Identify which cell holds the provided text, then report its [x, y] central coordinate. 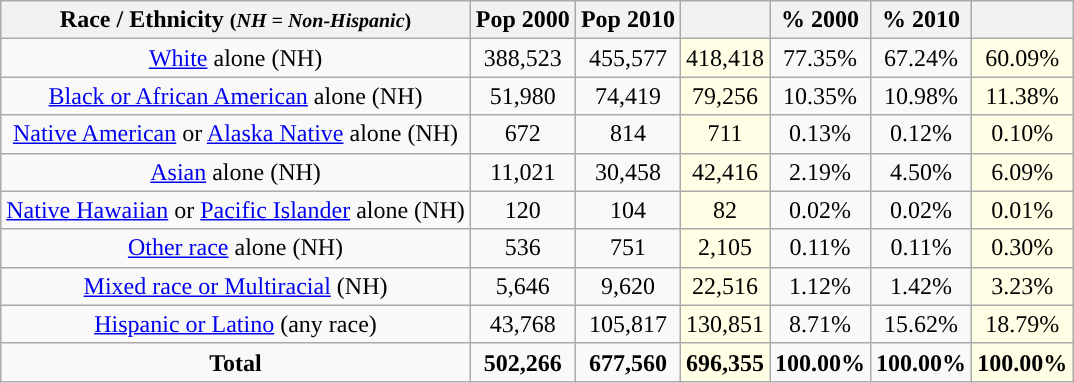
1.12% [820, 286]
536 [522, 248]
Total [236, 362]
0.10% [1022, 134]
130,851 [724, 324]
672 [522, 134]
51,980 [522, 96]
1.42% [922, 286]
8.71% [820, 324]
0.13% [820, 134]
2.19% [820, 172]
79,256 [724, 96]
5,646 [522, 286]
10.35% [820, 96]
711 [724, 134]
455,577 [628, 58]
11.38% [1022, 96]
43,768 [522, 324]
Race / Ethnicity (NH = Non-Hispanic) [236, 20]
11,021 [522, 172]
% 2010 [922, 20]
Asian alone (NH) [236, 172]
Mixed race or Multiracial (NH) [236, 286]
Other race alone (NH) [236, 248]
751 [628, 248]
0.30% [1022, 248]
18.79% [1022, 324]
677,560 [628, 362]
15.62% [922, 324]
0.01% [1022, 210]
6.09% [1022, 172]
% 2000 [820, 20]
0.12% [922, 134]
418,418 [724, 58]
Native Hawaiian or Pacific Islander alone (NH) [236, 210]
2,105 [724, 248]
60.09% [1022, 58]
105,817 [628, 324]
388,523 [522, 58]
3.23% [1022, 286]
77.35% [820, 58]
22,516 [724, 286]
120 [522, 210]
67.24% [922, 58]
74,419 [628, 96]
42,416 [724, 172]
White alone (NH) [236, 58]
10.98% [922, 96]
9,620 [628, 286]
502,266 [522, 362]
4.50% [922, 172]
Native American or Alaska Native alone (NH) [236, 134]
30,458 [628, 172]
Pop 2000 [522, 20]
Black or African American alone (NH) [236, 96]
814 [628, 134]
104 [628, 210]
Hispanic or Latino (any race) [236, 324]
Pop 2010 [628, 20]
696,355 [724, 362]
82 [724, 210]
